Extract the [X, Y] coordinate from the center of the cell holding the provided text.  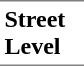
Street Level [42, 33]
